From the cell containing the given text, extract its center point as (x, y) coordinate. 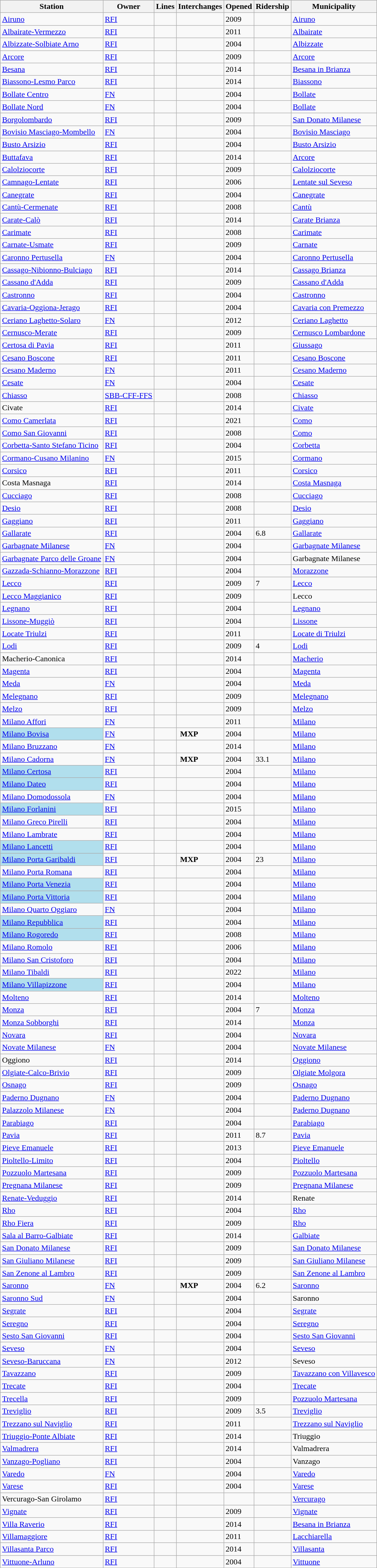
Renate (334, 1198)
Vercurago (334, 1499)
Albairate-Vermezzo (52, 32)
Gazzada-Schianno-Morazzone (52, 571)
Macherio-Canonica (52, 659)
Trecella (52, 1399)
Milano Bruzzano (52, 746)
Bollate Nord (52, 107)
Milano Porta Venezia (52, 884)
Villasanta (334, 1549)
Carate Brianza (334, 220)
33.1 (272, 759)
Lissone-Muggiò (52, 621)
Borgolombardo (52, 119)
Vittuone (334, 1561)
Cavaria con Premezzo (334, 307)
Milano Repubblica (52, 922)
Albizzate (334, 44)
Owner (129, 7)
Milano Forlanini (52, 809)
Olgiate Molgora (334, 1072)
Palazzolo Milanese (52, 1110)
Rho Fiera (52, 1223)
Renate-Veduggio (52, 1198)
23 (272, 859)
Milano San Cristoforo (52, 960)
Tavazzano (52, 1374)
Saronno Sud (52, 1298)
Vittuone-Arluno (52, 1561)
Olgiate-Calco-Brivio (52, 1072)
Cassago Brianza (334, 270)
Cernusco Lombardone (334, 332)
2013 (239, 1148)
Milano Romolo (52, 947)
Morazzone (334, 571)
Macherio (334, 659)
Cassago-Nibionno-Bulciago (52, 270)
Seveso-Baruccana (52, 1361)
Ceriano Laghetto-Solaro (52, 320)
Albizzate-Solbiate Arno (52, 44)
Villamaggiore (52, 1536)
Triuggio (334, 1436)
Milano Bovisa (52, 734)
8.7 (272, 1135)
Interchanges (200, 7)
Garbagnate Parco delle Groane (52, 558)
Lentate sul Seveso (334, 182)
Milano Domodossola (52, 797)
Cormano (334, 458)
Como Camerlata (52, 420)
Milano Dateo (52, 784)
Besana (52, 69)
3.5 (272, 1411)
Triuggio-Ponte Albiate (52, 1436)
Milano Greco Pirelli (52, 822)
Sala al Barro-Galbiate (52, 1236)
2022 (239, 972)
Cavaria-Oggiona-Jerago (52, 307)
Vanzago (334, 1461)
Cantù (334, 207)
Lines (165, 7)
Milano Rogoredo (52, 934)
Milano Villapizzone (52, 985)
Buttafava (52, 157)
Lacchiarella (334, 1536)
Milano Certosa (52, 772)
6.8 (272, 533)
Station (52, 7)
Milano Lancetti (52, 847)
Bovisio Masciago-Mombello (52, 132)
Carnate-Usmate (52, 245)
Lissone (334, 621)
Biassono (334, 82)
Villa Raverio (52, 1524)
Monza Sobborghi (52, 1022)
2021 (239, 420)
Vercurago-San Girolamo (52, 1499)
Galbiate (334, 1236)
Cantù-Cermenate (52, 207)
Milano Porta Garibaldi (52, 859)
Locate Triulzi (52, 634)
Corbetta (334, 445)
Como San Giovanni (52, 433)
4 (272, 646)
Corbetta-Santo Stefano Ticino (52, 445)
Cernusco-Merate (52, 332)
Cormano-Cusano Milanino (52, 458)
Bovisio Masciago (334, 132)
Albairate (334, 32)
Pioltello (334, 1160)
Locate di Triulzi (334, 634)
SBB-CFF-FFS (129, 395)
Camnago-Lentate (52, 182)
6.2 (272, 1286)
Municipality (334, 7)
Milano Quarto Oggiaro (52, 909)
Milano Affori (52, 721)
Giussago (334, 345)
Milano Lambrate (52, 834)
Milano Cadorna (52, 759)
Milano Porta Romana (52, 872)
Ceriano Laghetto (334, 320)
Biassono-Lesmo Parco (52, 82)
Pioltello-Limito (52, 1160)
Opened (239, 7)
Milano Tibaldi (52, 972)
Vanzago-Pogliano (52, 1461)
Lecco Maggianico (52, 596)
Milano Porta Vittoria (52, 897)
Bollate Centro (52, 94)
Carnate (334, 245)
Ridership (272, 7)
Tavazzano con Villavesco (334, 1374)
Villasanta Parco (52, 1549)
Certosa di Pavia (52, 345)
Carate-Calò (52, 220)
